For the text-containing cell, return its midpoint in (X, Y) coordinate format. 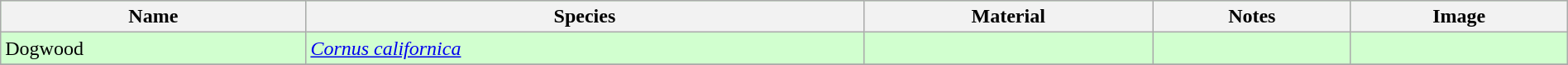
Cornus californica (585, 48)
Dogwood (154, 48)
Species (585, 17)
Notes (1252, 17)
Image (1459, 17)
Name (154, 17)
Material (1008, 17)
